Pinpoint the cell where the given text exists, returning its (x, y) midpoint coordinate. 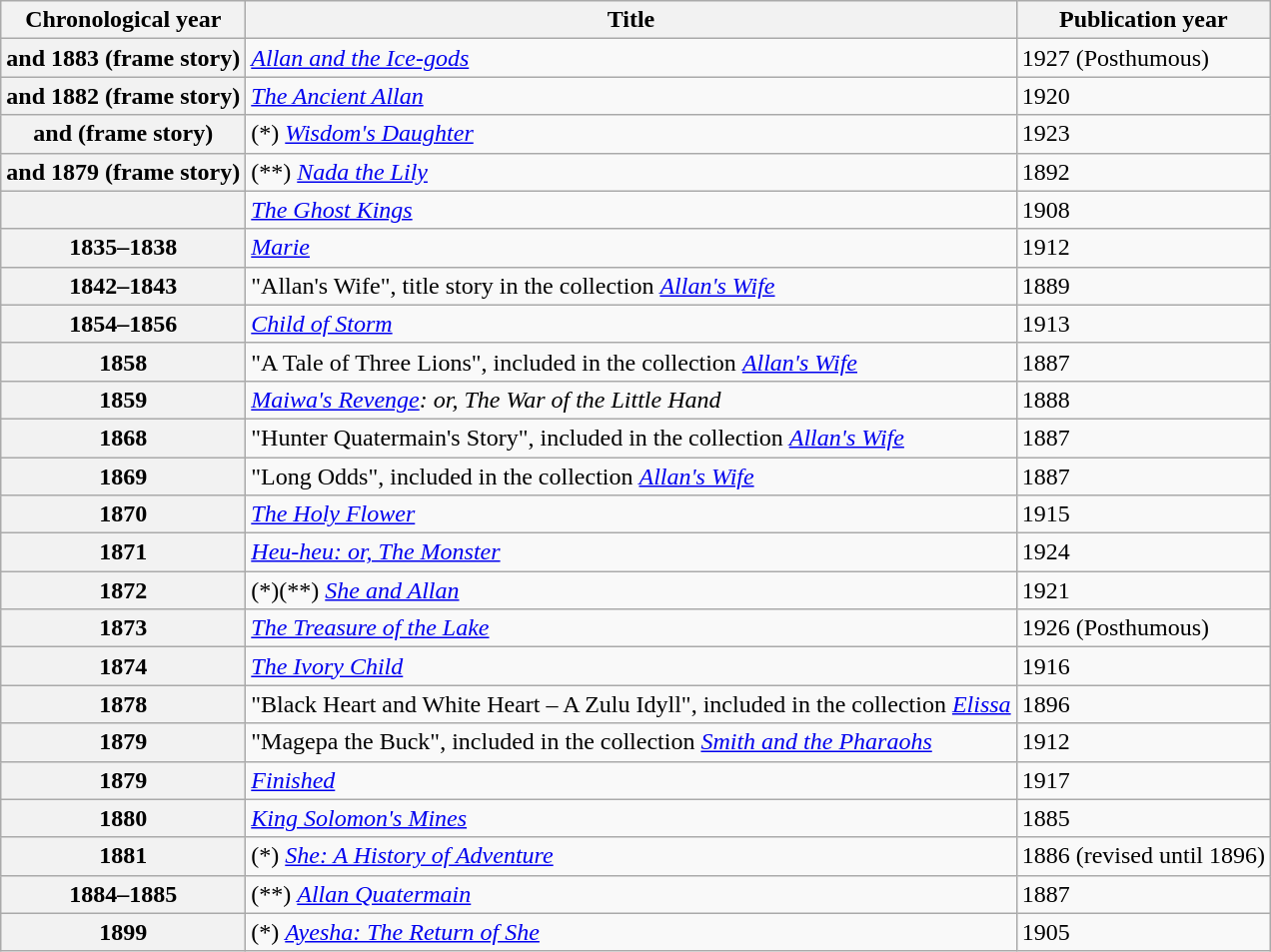
"Hunter Quatermain's Story", included in the collection Allan's Wife (632, 438)
1924 (1143, 552)
Child of Storm (632, 324)
1871 (124, 552)
"Black Heart and White Heart – A Zulu Idyll", included in the collection Elissa (632, 704)
and (frame story) (124, 134)
1921 (1143, 590)
1884–1885 (124, 894)
"Allan's Wife", title story in the collection Allan's Wife (632, 286)
and 1882 (frame story) (124, 96)
1880 (124, 818)
"Magepa the Buck", included in the collection Smith and the Pharaohs (632, 742)
1842–1843 (124, 286)
1927 (Posthumous) (1143, 58)
Title (632, 20)
1872 (124, 590)
1885 (1143, 818)
1835–1838 (124, 248)
King Solomon's Mines (632, 818)
1917 (1143, 780)
1874 (124, 666)
The Ancient Allan (632, 96)
(*) She: A History of Adventure (632, 856)
1923 (1143, 134)
and 1883 (frame story) (124, 58)
1859 (124, 400)
1869 (124, 476)
(**) Nada the Lily (632, 172)
1892 (1143, 172)
1870 (124, 514)
1926 (Posthumous) (1143, 628)
1888 (1143, 400)
1913 (1143, 324)
(*)(**) She and Allan (632, 590)
1889 (1143, 286)
"Long Odds", included in the collection Allan's Wife (632, 476)
Chronological year (124, 20)
1899 (124, 932)
Publication year (1143, 20)
1868 (124, 438)
1920 (1143, 96)
1873 (124, 628)
(**) Allan Quatermain (632, 894)
The Treasure of the Lake (632, 628)
1908 (1143, 210)
1896 (1143, 704)
1886 (revised until 1896) (1143, 856)
Allan and the Ice-gods (632, 58)
(*) Wisdom's Daughter (632, 134)
Heu-heu: or, The Monster (632, 552)
Maiwa's Revenge: or, The War of the Little Hand (632, 400)
Marie (632, 248)
The Ivory Child (632, 666)
1878 (124, 704)
"A Tale of Three Lions", included in the collection Allan's Wife (632, 362)
1858 (124, 362)
1854–1856 (124, 324)
and 1879 (frame story) (124, 172)
1881 (124, 856)
1916 (1143, 666)
1915 (1143, 514)
1905 (1143, 932)
(*) Ayesha: The Return of She (632, 932)
The Ghost Kings (632, 210)
The Holy Flower (632, 514)
Finished (632, 780)
